For the text-containing cell, return its midpoint in (X, Y) coordinate format. 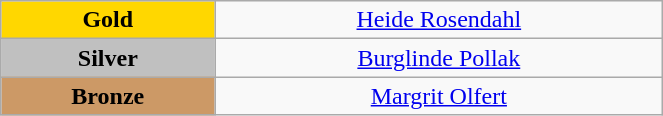
Burglinde Pollak (439, 58)
Gold (108, 20)
Heide Rosendahl (439, 20)
Silver (108, 58)
Margrit Olfert (439, 96)
Bronze (108, 96)
